Identify which cell holds the provided text, then report its [X, Y] central coordinate. 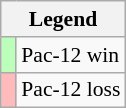
Pac-12 loss [70, 90]
Pac-12 win [70, 55]
Legend [64, 19]
